Return the [X, Y] coordinate for the center point of the cell that contains the specified text.  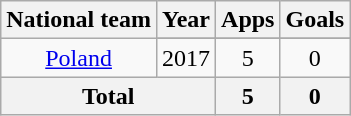
Poland [79, 58]
Total [108, 96]
2017 [186, 58]
Apps [248, 20]
Goals [315, 20]
Year [186, 20]
National team [79, 20]
